Determine the [x, y] coordinate at the center of the cell enclosing the given text.  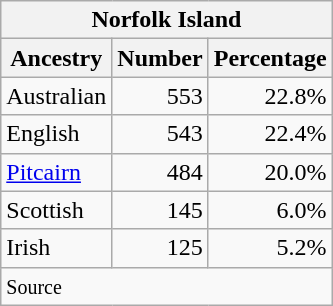
20.0% [270, 172]
Percentage [270, 58]
5.2% [270, 248]
145 [160, 210]
Ancestry [56, 58]
484 [160, 172]
553 [160, 96]
543 [160, 134]
English [56, 134]
Number [160, 58]
Pitcairn [56, 172]
Norfolk Island [166, 20]
Scottish [56, 210]
125 [160, 248]
22.4% [270, 134]
Irish [56, 248]
Australian [56, 96]
22.8% [270, 96]
Source [166, 286]
6.0% [270, 210]
